Extract the (x, y) coordinate from the center of the cell holding the provided text.  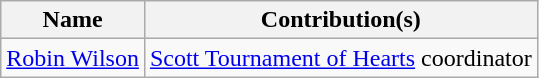
Contribution(s) (340, 20)
Robin Wilson (73, 58)
Name (73, 20)
Scott Tournament of Hearts coordinator (340, 58)
